Search for the cell housing the specified text and yield its [X, Y] center coordinate. 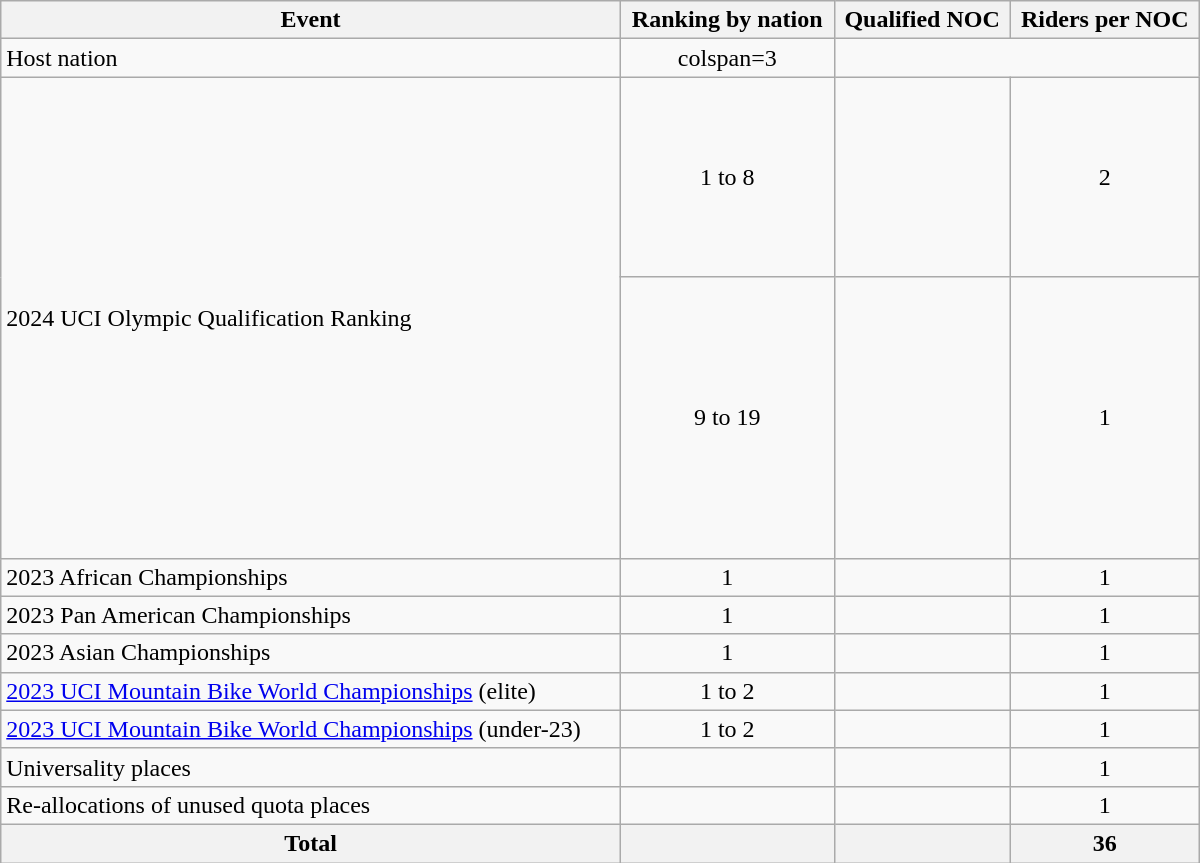
2 [1104, 177]
Total [311, 843]
2023 African Championships [311, 577]
36 [1104, 843]
Universality places [311, 767]
Re-allocations of unused quota places [311, 805]
Ranking by nation [727, 20]
Qualified NOC [922, 20]
2023 Asian Championships [311, 653]
1 to 8 [727, 177]
2023 Pan American Championships [311, 615]
colspan=3 [727, 58]
9 to 19 [727, 418]
Riders per NOC [1104, 20]
Event [311, 20]
Host nation [311, 58]
2023 UCI Mountain Bike World Championships (elite) [311, 691]
2023 UCI Mountain Bike World Championships (under-23) [311, 729]
2024 UCI Olympic Qualification Ranking [311, 318]
